Return (x, y) of the center of cell containing provided text 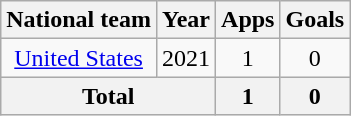
Total (108, 96)
Apps (248, 20)
National team (79, 20)
Goals (315, 20)
Year (186, 20)
United States (79, 58)
2021 (186, 58)
